Find where the given text appears and provide that cell's center as [x, y] coordinate. 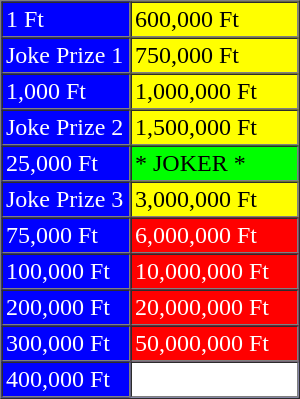
1,500,000 Ft [214, 128]
Joke Prize 1 [66, 56]
100,000 Ft [66, 272]
50,000,000 Ft [214, 344]
750,000 Ft [214, 56]
10,000,000 Ft [214, 272]
75,000 Ft [66, 236]
1,000,000 Ft [214, 92]
6,000,000 Ft [214, 236]
Joke Prize 3 [66, 200]
300,000 Ft [66, 344]
25,000 Ft [66, 164]
200,000 Ft [66, 308]
600,000 Ft [214, 20]
1,000 Ft [66, 92]
* JOKER * [214, 164]
3,000,000 Ft [214, 200]
Joke Prize 2 [66, 128]
20,000,000 Ft [214, 308]
400,000 Ft [66, 380]
1 Ft [66, 20]
